Detect which cell encompasses the target text, then output its (X, Y) center coordinate. 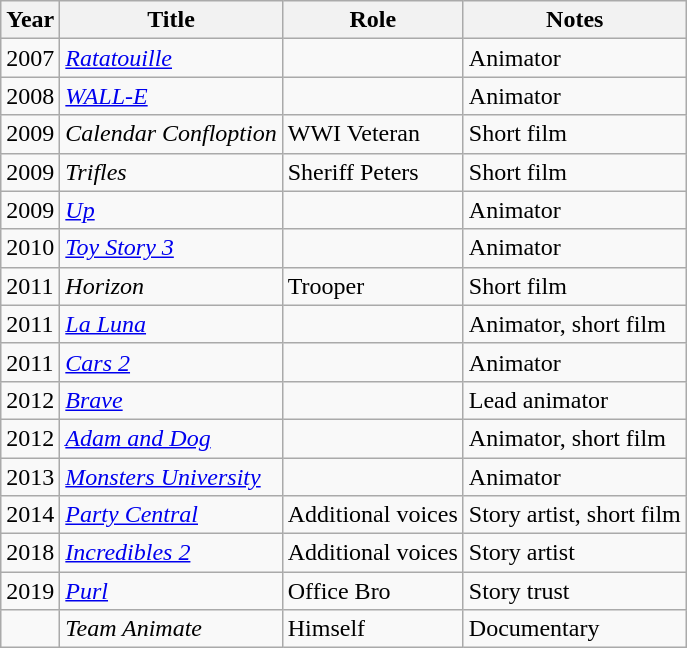
2013 (30, 477)
2014 (30, 515)
Adam and Dog (171, 438)
Office Bro (372, 591)
Brave (171, 400)
Horizon (171, 286)
Notes (574, 20)
Year (30, 20)
Documentary (574, 629)
Incredibles 2 (171, 553)
WWI Veteran (372, 134)
Title (171, 20)
Trifles (171, 172)
2008 (30, 96)
Team Animate (171, 629)
Story artist (574, 553)
Purl (171, 591)
Ratatouille (171, 58)
Up (171, 210)
2019 (30, 591)
La Luna (171, 324)
Toy Story 3 (171, 248)
Himself (372, 629)
Lead animator (574, 400)
Story trust (574, 591)
Sheriff Peters (372, 172)
2010 (30, 248)
Trooper (372, 286)
Story artist, short film (574, 515)
Cars 2 (171, 362)
WALL-E (171, 96)
Role (372, 20)
Party Central (171, 515)
2018 (30, 553)
2007 (30, 58)
Monsters University (171, 477)
Calendar Confloption (171, 134)
